Detect which cell encompasses the target text, then output its [x, y] center coordinate. 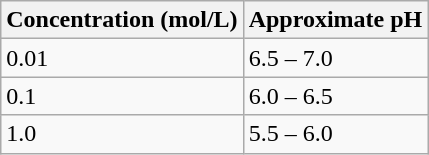
6.0 – 6.5 [336, 96]
0.1 [122, 96]
6.5 – 7.0 [336, 58]
1.0 [122, 134]
0.01 [122, 58]
Concentration (mol/L) [122, 20]
Approximate pH [336, 20]
5.5 – 6.0 [336, 134]
